Scan for the cell matching the given text and deliver its [X, Y] coordinate at center. 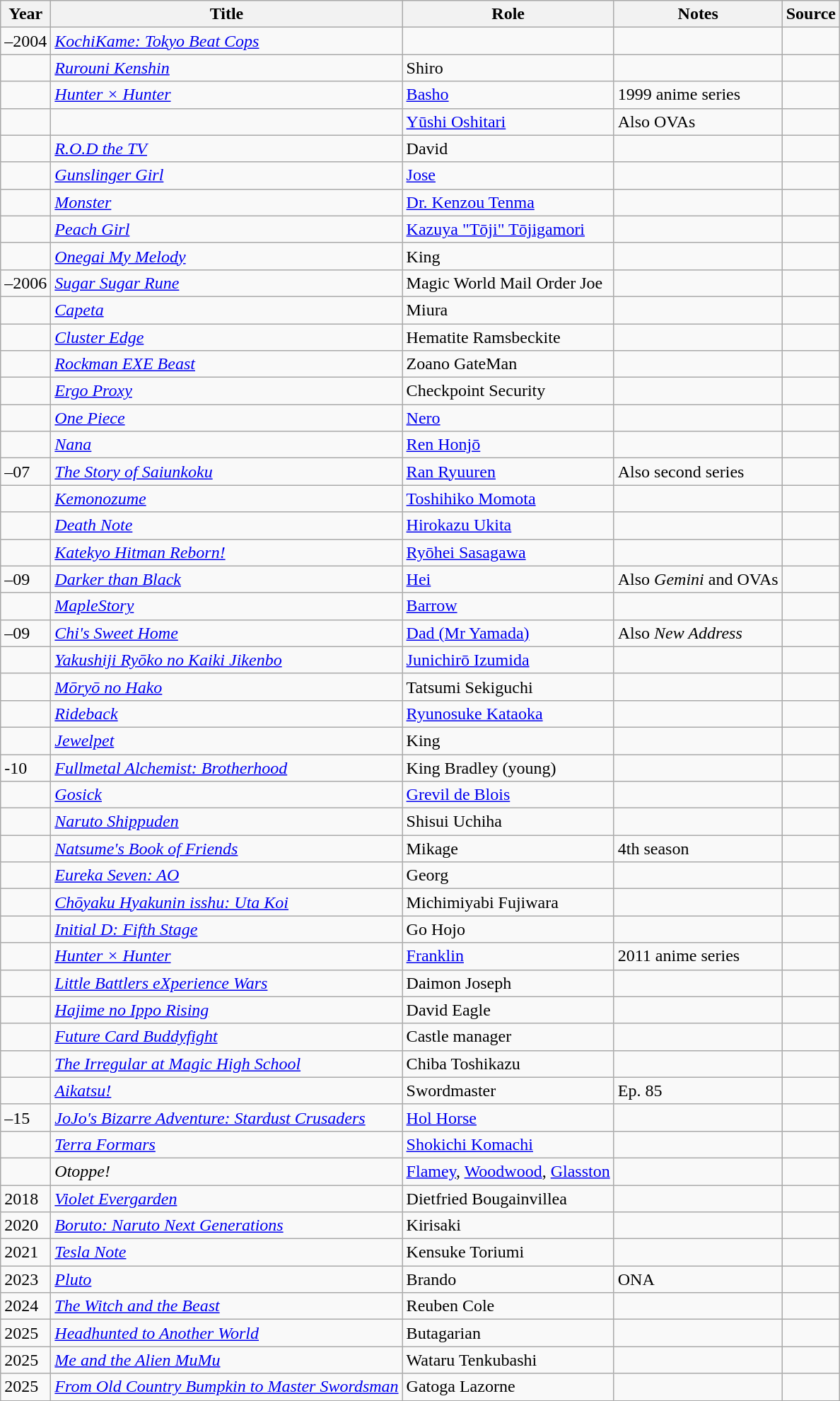
Toshihiko Momota [508, 499]
King Bradley (young) [508, 767]
Ep. 85 [698, 1091]
Naruto Shippuden [226, 822]
Violet Evergarden [226, 1199]
Michimiyabi Fujiwara [508, 902]
ONA [698, 1279]
Terra Formars [226, 1144]
Title [226, 14]
Aikatsu! [226, 1091]
The Story of Saiunkoku [226, 472]
2021 [25, 1252]
Mōryō no Hako [226, 687]
Basho [508, 95]
Little Battlers eXperience Wars [226, 983]
2023 [25, 1279]
Kemonozume [226, 499]
Chōyaku Hyakunin isshu: Uta Koi [226, 902]
Yūshi Oshitari [508, 122]
Darker than Black [226, 579]
Hajime no Ippo Rising [226, 1010]
–2006 [25, 283]
Wataru Tenkubashi [508, 1360]
Magic World Mail Order Joe [508, 283]
Kazuya "Tōji" Tōjigamori [508, 229]
Hei [508, 579]
Shisui Uchiha [508, 822]
Dr. Kenzou Tenma [508, 202]
Tatsumi Sekiguchi [508, 687]
Nana [226, 445]
David [508, 149]
Shokichi Komachi [508, 1144]
Zoano GateMan [508, 364]
Death Note [226, 525]
Eureka Seven: AO [226, 876]
Kirisaki [508, 1226]
R.O.D the TV [226, 149]
JoJo's Bizarre Adventure: Stardust Crusaders [226, 1117]
One Piece [226, 418]
Brando [508, 1279]
Also New Address [698, 633]
Otoppe! [226, 1171]
–2004 [25, 41]
1999 anime series [698, 95]
–15 [25, 1117]
Hirokazu Ukita [508, 525]
2011 anime series [698, 956]
David Eagle [508, 1010]
Also Gemini and OVAs [698, 579]
Future Card Buddyfight [226, 1037]
Georg [508, 876]
Rurouni Kenshin [226, 68]
–07 [25, 472]
Daimon Joseph [508, 983]
Shiro [508, 68]
Kensuke Toriumi [508, 1252]
Hol Horse [508, 1117]
Reuben Cole [508, 1306]
Peach Girl [226, 229]
Swordmaster [508, 1091]
2020 [25, 1226]
2024 [25, 1306]
From Old Country Bumpkin to Master Swordsman [226, 1387]
Hematite Ramsbeckite [508, 337]
Also OVAs [698, 122]
Rockman EXE Beast [226, 364]
Ren Honjō [508, 445]
Junichirō Izumida [508, 660]
Ryōhei Sasagawa [508, 552]
Gunslinger Girl [226, 175]
Notes [698, 14]
Miura [508, 310]
Natsume's Book of Friends [226, 849]
Go Hojo [508, 929]
Fullmetal Alchemist: Brotherhood [226, 767]
Me and the Alien MuMu [226, 1360]
MapleStory [226, 606]
4th season [698, 849]
Pluto [226, 1279]
Castle manager [508, 1037]
Capeta [226, 310]
Checkpoint Security [508, 391]
Jewelpet [226, 740]
Franklin [508, 956]
Gatoga Lazorne [508, 1387]
Year [25, 14]
Rideback [226, 714]
Nero [508, 418]
Chiba Toshikazu [508, 1064]
KochiKame: Tokyo Beat Cops [226, 41]
Barrow [508, 606]
Gosick [226, 795]
Chi's Sweet Home [226, 633]
Dietfried Bougainvillea [508, 1199]
Initial D: Fifth Stage [226, 929]
Onegai My Melody [226, 256]
Ergo Proxy [226, 391]
Grevil de Blois [508, 795]
Monster [226, 202]
Also second series [698, 472]
Dad (Mr Yamada) [508, 633]
Cluster Edge [226, 337]
-10 [25, 767]
The Irregular at Magic High School [226, 1064]
Headhunted to Another World [226, 1333]
Boruto: Naruto Next Generations [226, 1226]
2018 [25, 1199]
Katekyo Hitman Reborn! [226, 552]
Tesla Note [226, 1252]
Role [508, 14]
Jose [508, 175]
Yakushiji Ryōko no Kaiki Jikenbo [226, 660]
Flamey, Woodwood, Glasston [508, 1171]
Mikage [508, 849]
Butagarian [508, 1333]
Ryunosuke Kataoka [508, 714]
The Witch and the Beast [226, 1306]
Sugar Sugar Rune [226, 283]
Source [810, 14]
Ran Ryuuren [508, 472]
